Detect which cell encompasses the target text, then output its (X, Y) center coordinate. 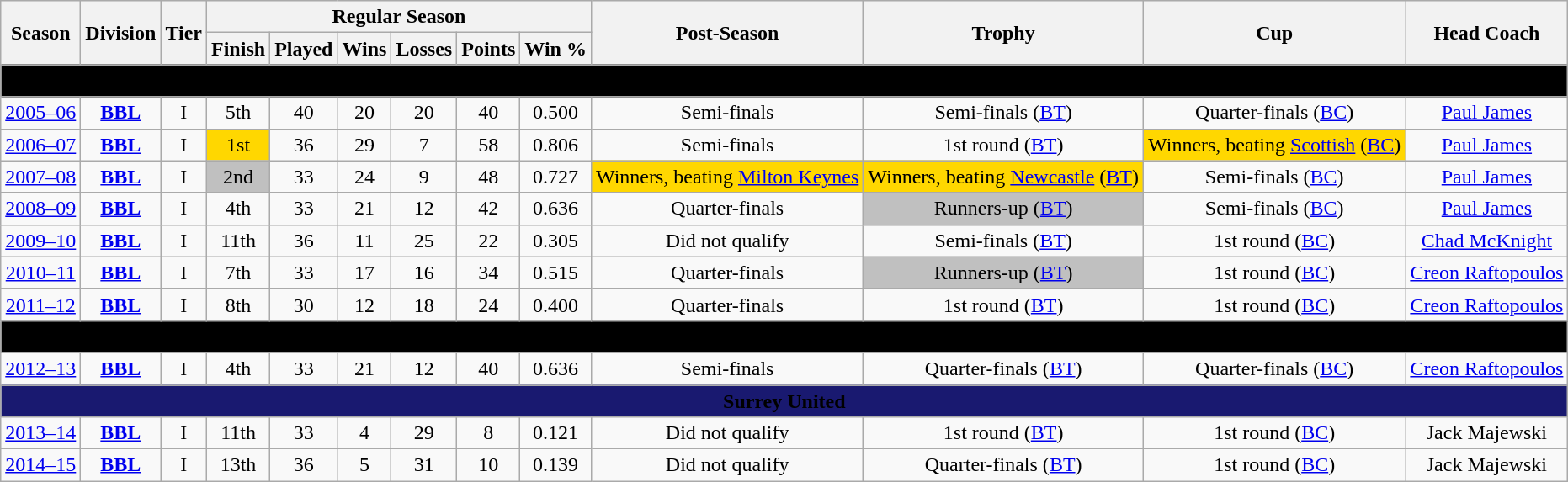
4 (364, 433)
16 (424, 273)
34 (488, 273)
Post-Season (727, 33)
18 (424, 305)
5th (239, 113)
Surrey United (784, 401)
5 (364, 465)
10 (488, 465)
1st (239, 145)
2012–13 (40, 368)
Season (40, 33)
Trophy (1003, 33)
2006–07 (40, 145)
Head Coach (1486, 33)
0.121 (555, 433)
Finish (239, 49)
25 (424, 241)
2009–10 (40, 241)
13th (239, 465)
8 (488, 433)
58 (488, 145)
Winners, beating Scottish (BC) (1274, 145)
Chad McKnight (1486, 241)
0.727 (555, 177)
Win % (555, 49)
9 (424, 177)
Cup (1274, 33)
42 (488, 209)
0.400 (555, 305)
Division (121, 33)
17 (364, 273)
Guildford Heat (784, 81)
11 (364, 241)
22 (488, 241)
31 (424, 465)
2007–08 (40, 177)
2005–06 (40, 113)
2010–11 (40, 273)
0.139 (555, 465)
8th (239, 305)
2008–09 (40, 209)
7th (239, 273)
2013–14 (40, 433)
2nd (239, 177)
0.500 (555, 113)
30 (304, 305)
Regular Season (399, 17)
Losses (424, 49)
2014–15 (40, 465)
Played (304, 49)
Wins (364, 49)
Tier (183, 33)
Points (488, 49)
Winners, beating Newcastle (BT) (1003, 177)
0.305 (555, 241)
48 (488, 177)
Surrey Heat (784, 336)
Winners, beating Milton Keynes (727, 177)
0.515 (555, 273)
0.806 (555, 145)
7 (424, 145)
2011–12 (40, 305)
